Return the (x, y) coordinate for the center point of the cell that contains the specified text.  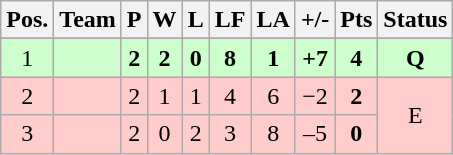
W (164, 20)
Status (416, 20)
Team (88, 20)
LF (230, 20)
Pts (356, 20)
Q (416, 58)
E (416, 115)
+/- (314, 20)
–5 (314, 134)
L (196, 20)
+7 (314, 58)
Pos. (28, 20)
6 (273, 96)
−2 (314, 96)
LA (273, 20)
P (134, 20)
